Pinpoint the cell where the given text exists, returning its (X, Y) midpoint coordinate. 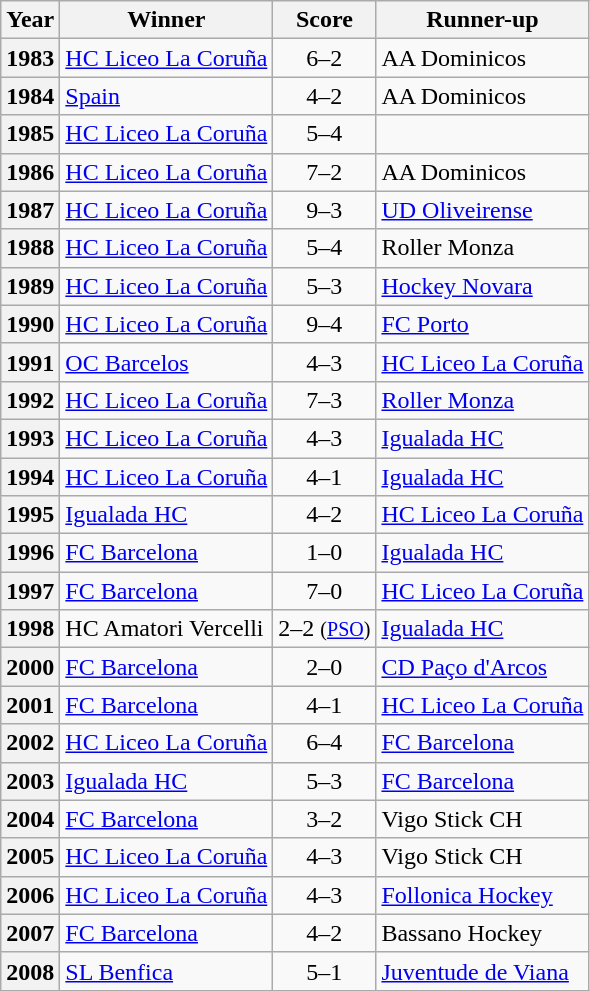
SL Benfica (166, 971)
1986 (30, 172)
7–2 (324, 172)
1990 (30, 324)
6–2 (324, 58)
1995 (30, 515)
FC Porto (482, 324)
1985 (30, 134)
9–4 (324, 324)
Runner-up (482, 20)
5–1 (324, 971)
2–2 (PSO) (324, 629)
1996 (30, 553)
OC Barcelos (166, 362)
2005 (30, 857)
1989 (30, 286)
7–0 (324, 591)
1984 (30, 96)
CD Paço d'Arcos (482, 667)
1983 (30, 58)
UD Oliveirense (482, 210)
1–0 (324, 553)
1987 (30, 210)
2001 (30, 705)
1993 (30, 438)
1988 (30, 248)
2000 (30, 667)
1992 (30, 400)
3–2 (324, 819)
1997 (30, 591)
2003 (30, 781)
Year (30, 20)
2008 (30, 971)
Score (324, 20)
Bassano Hockey (482, 933)
1994 (30, 477)
7–3 (324, 400)
2006 (30, 895)
Hockey Novara (482, 286)
2–0 (324, 667)
Winner (166, 20)
HC Amatori Vercelli (166, 629)
9–3 (324, 210)
2002 (30, 743)
2004 (30, 819)
1998 (30, 629)
1991 (30, 362)
Spain (166, 96)
6–4 (324, 743)
Follonica Hockey (482, 895)
2007 (30, 933)
Juventude de Viana (482, 971)
